Return the [X, Y] coordinate for the center point of the cell that contains the specified text.  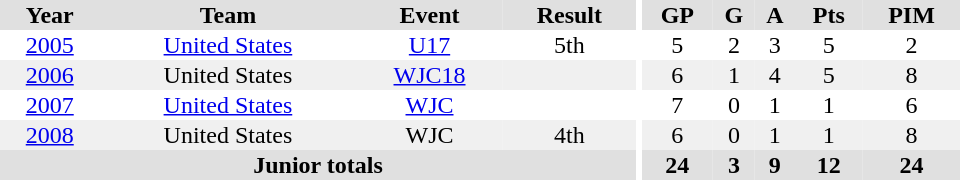
2007 [50, 105]
4th [570, 135]
A [775, 15]
U17 [429, 45]
4 [775, 75]
12 [829, 165]
7 [678, 105]
PIM [912, 15]
2006 [50, 75]
Result [570, 15]
Year [50, 15]
9 [775, 165]
WJC18 [429, 75]
2005 [50, 45]
Pts [829, 15]
GP [678, 15]
G [734, 15]
Team [228, 15]
Junior totals [318, 165]
Event [429, 15]
2008 [50, 135]
5th [570, 45]
